Provide the [X, Y] coordinate of the cell's center where the given text is located.  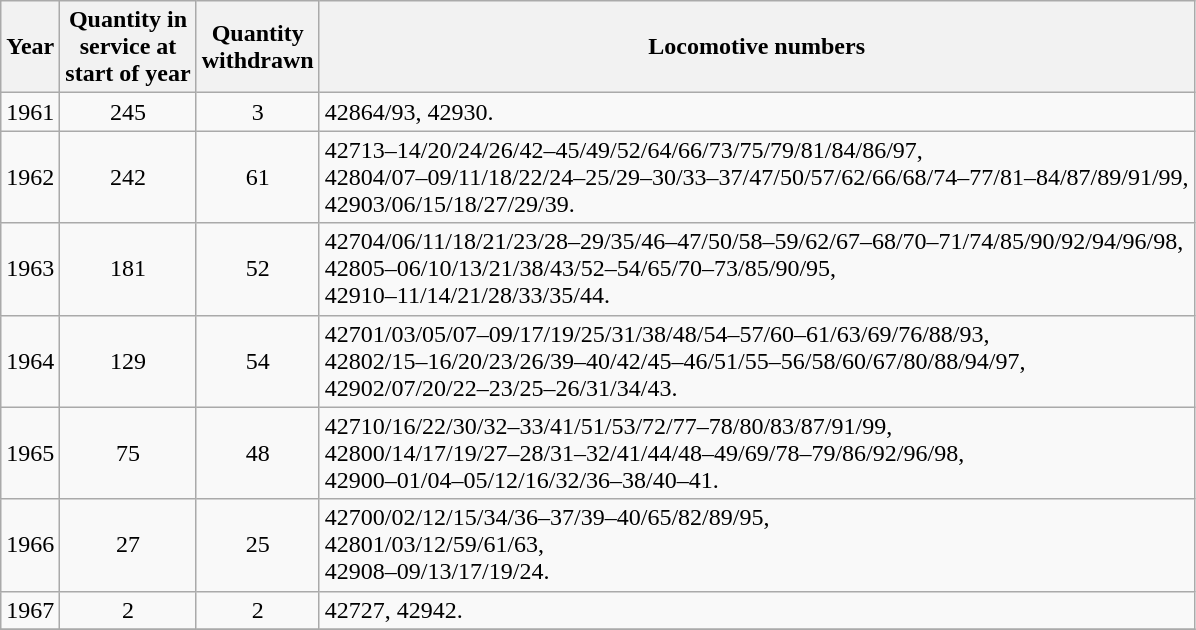
75 [128, 453]
48 [258, 453]
3 [258, 112]
42700/02/12/15/34/36–37/39–40/65/82/89/95,42801/03/12/59/61/63,42908–09/13/17/19/24. [756, 545]
181 [128, 269]
54 [258, 361]
1965 [30, 453]
42727, 42942. [756, 610]
27 [128, 545]
61 [258, 177]
242 [128, 177]
129 [128, 361]
245 [128, 112]
42864/93, 42930. [756, 112]
1967 [30, 610]
1964 [30, 361]
Quantitywithdrawn [258, 47]
Locomotive numbers [756, 47]
1963 [30, 269]
1966 [30, 545]
Year [30, 47]
52 [258, 269]
1961 [30, 112]
1962 [30, 177]
Quantity inservice atstart of year [128, 47]
25 [258, 545]
